Pinpoint the cell where the given text exists, returning its (X, Y) midpoint coordinate. 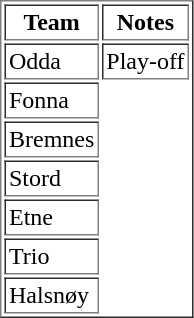
Bremnes (51, 140)
Etne (51, 218)
Halsnøy (51, 296)
Trio (51, 256)
Odda (51, 62)
Notes (146, 22)
Fonna (51, 100)
Stord (51, 178)
Play-off (146, 62)
Team (51, 22)
